For the text-containing cell, return its midpoint in (X, Y) coordinate format. 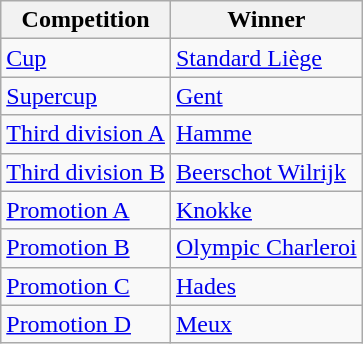
Meux (266, 324)
Winner (266, 20)
Beerschot Wilrijk (266, 172)
Gent (266, 96)
Standard Liège (266, 58)
Promotion B (86, 248)
Promotion C (86, 286)
Promotion D (86, 324)
Cup (86, 58)
Hamme (266, 134)
Hades (266, 286)
Promotion A (86, 210)
Competition (86, 20)
Third division A (86, 134)
Olympic Charleroi (266, 248)
Supercup (86, 96)
Third division B (86, 172)
Knokke (266, 210)
